Detect which cell encompasses the target text, then output its [x, y] center coordinate. 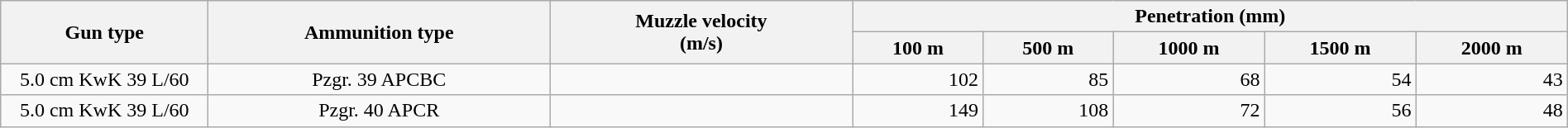
68 [1189, 79]
1000 m [1189, 48]
102 [918, 79]
108 [1049, 111]
1500 m [1340, 48]
85 [1049, 79]
500 m [1049, 48]
2000 m [1492, 48]
100 m [918, 48]
Pzgr. 40 APCR [379, 111]
Gun type [104, 32]
Ammunition type [379, 32]
Muzzle velocity(m/s) [701, 32]
Pzgr. 39 APCBC [379, 79]
72 [1189, 111]
48 [1492, 111]
Penetration (mm) [1210, 17]
149 [918, 111]
54 [1340, 79]
43 [1492, 79]
56 [1340, 111]
